Locate the cell with the specified text and output its (x, y) center coordinate. 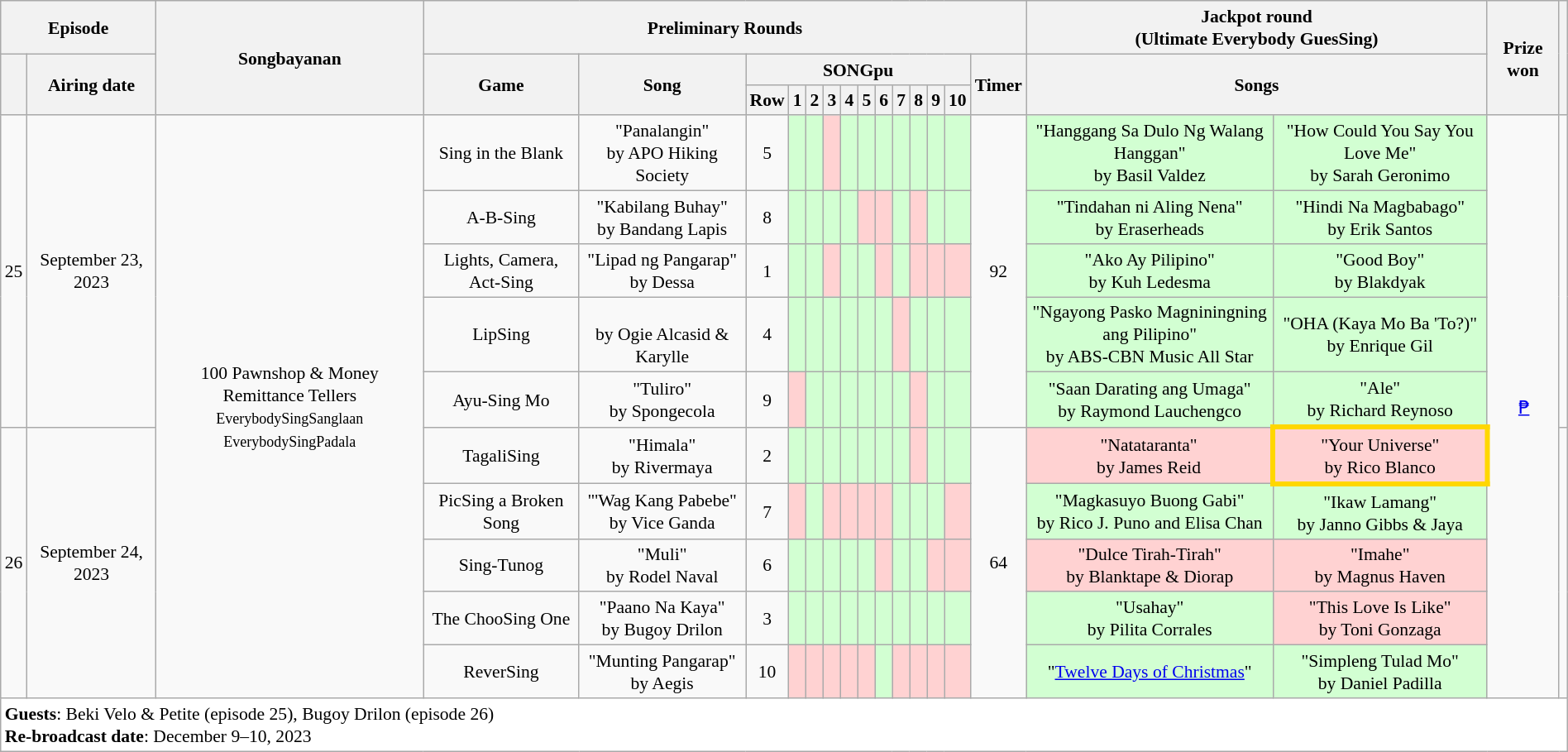
"Your Universe"by Rico Blanco (1379, 455)
"Hanggang Sa Dulo Ng Walang Hanggan"by Basil Valdez (1150, 154)
64 (999, 563)
"Simpleng Tulad Mo"by Daniel Padilla (1379, 672)
"Hindi Na Magbabago"by Erik Santos (1379, 218)
Songbayanan (290, 58)
Songs (1257, 84)
SONGpu (858, 69)
Episode (79, 27)
"'Wag Kang Pabebe"by Vice Ganda (662, 511)
"This Love Is Like"by Toni Gonzaga (1379, 619)
"Saan Darating ang Umaga"by Raymond Lauchengco (1150, 400)
Game (501, 84)
Sing-Tunog (501, 565)
"Good Boy"by Blakdyak (1379, 271)
Airing date (91, 84)
Timer (999, 84)
100 Pawnshop & Money Remittance TellersEverybodySingSanglaanEverybodySingPadala (290, 407)
"Ale"by Richard Reynoso (1379, 400)
"Dulce Tirah-Tirah"by Blanktape & Diorap (1150, 565)
"Muli"by Rodel Naval (662, 565)
25 (14, 271)
"Ngayong Pasko Magniningningang Pilipino"by ABS-CBN Music All Star (1150, 334)
"Munting Pangarap"by Aegis (662, 672)
92 (999, 271)
"Ako Ay Pilipino"by Kuh Ledesma (1150, 271)
Guests: Beki Velo & Petite (episode 25), Bugoy Drilon (episode 26)Re-broadcast date: December 9–10, 2023 (784, 725)
"Usahay"by Pilita Corrales (1150, 619)
"Panalangin"by APO Hiking Society (662, 154)
Preliminary Rounds (724, 27)
"Paano Na Kaya"by Bugoy Drilon (662, 619)
The ChooSing One (501, 619)
26 (14, 563)
"Ikaw Lamang"by Janno Gibbs & Jaya (1379, 511)
TagaliSing (501, 455)
Prize won (1523, 58)
A-B-Sing (501, 218)
"Lipad ng Pangarap"by Dessa (662, 271)
₱ (1523, 407)
Row (767, 99)
"Magkasuyo Buong Gabi"by Rico J. Puno and Elisa Chan (1150, 511)
September 24, 2023 (91, 563)
Jackpot round(Ultimate Everybody GuesSing) (1257, 27)
Sing in the Blank (501, 154)
Song (662, 84)
"Twelve Days of Christmas" (1150, 672)
ReverSing (501, 672)
by Ogie Alcasid & Karylle (662, 334)
"OHA (Kaya Mo Ba 'To?)"by Enrique Gil (1379, 334)
"Natataranta"by James Reid (1150, 455)
LipSing (501, 334)
Ayu-Sing Mo (501, 400)
Lights, Camera, Act-Sing (501, 271)
"Tuliro"by Spongecola (662, 400)
"Imahe"by Magnus Haven (1379, 565)
"Himala"by Rivermaya (662, 455)
"Tindahan ni Aling Nena"by Eraserheads (1150, 218)
September 23, 2023 (91, 271)
PicSing a Broken Song (501, 511)
"How Could You Say You Love Me"by Sarah Geronimo (1379, 154)
"Kabilang Buhay"by Bandang Lapis (662, 218)
